Scan for the cell matching the given text and deliver its (x, y) coordinate at center. 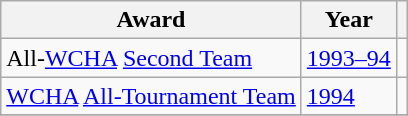
1994 (348, 96)
WCHA All-Tournament Team (152, 96)
Year (348, 20)
1993–94 (348, 58)
All-WCHA Second Team (152, 58)
Award (152, 20)
